Capture the cell that displays the provided text and extract its [X, Y] central coordinate. 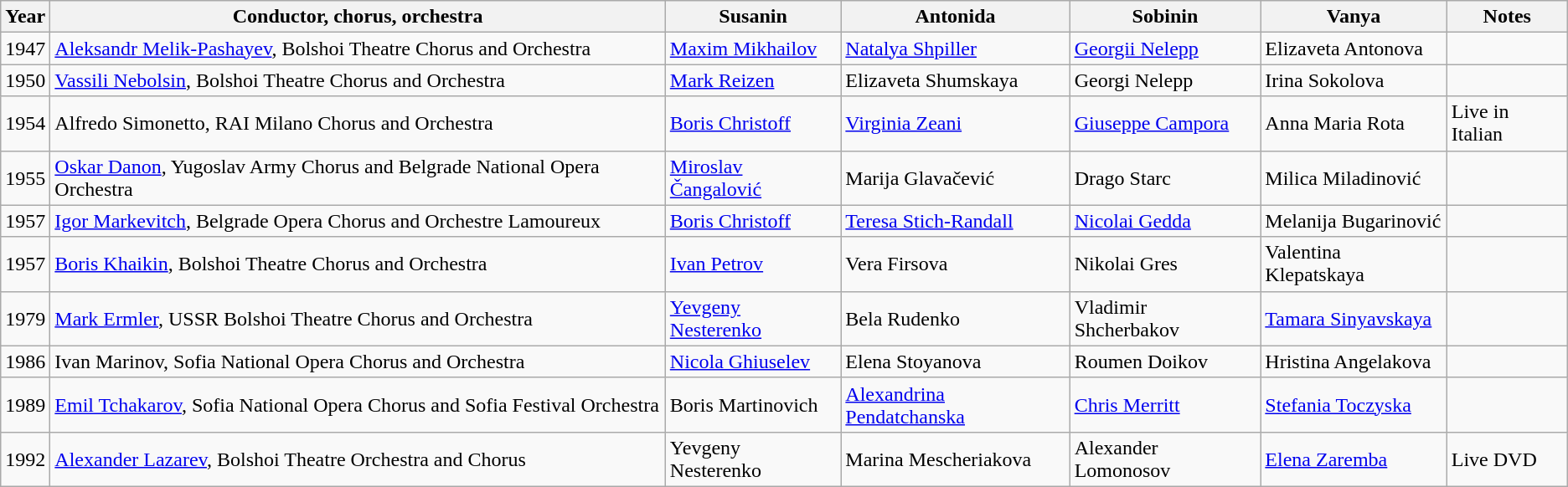
Valentina Klepatskaya [1354, 264]
Oskar Danon, Yugoslav Army Chorus and Belgrade National Opera Orchestra [358, 177]
Notes [1507, 17]
Marina Mescheriakova [955, 459]
Ivan Marinov, Sofia National Opera Chorus and Orchestra [358, 361]
Live in Italian [1507, 124]
Chris Merritt [1165, 405]
Boris Khaikin, Bolshoi Theatre Chorus and Orchestra [358, 264]
1979 [25, 318]
Drago Starc [1165, 177]
Year [25, 17]
Virginia Zeani [955, 124]
Susanin [753, 17]
Elizaveta Antonova [1354, 49]
Live DVD [1507, 459]
1955 [25, 177]
Melanija Bugarinović [1354, 221]
Vassili Nebolsin, Bolshoi Theatre Chorus and Orchestra [358, 80]
Emil Tchakarov, Sofia National Opera Chorus and Sofia Festival Orchestra [358, 405]
Miroslav Čangalović [753, 177]
Conductor, chorus, orchestra [358, 17]
Natalya Shpiller [955, 49]
Elena Stoyanova [955, 361]
Alfredo Simonetto, RAI Milano Chorus and Orchestra [358, 124]
Marija Glavačević [955, 177]
Nikolai Gres [1165, 264]
Igor Markevitch, Belgrade Opera Chorus and Orchestre Lamoureux [358, 221]
Tamara Sinyavskaya [1354, 318]
Aleksandr Melik-Pashayev, Bolshoi Theatre Chorus and Orchestra [358, 49]
Maxim Mikhailov [753, 49]
Stefania Toczyska [1354, 405]
Vera Firsova [955, 264]
Roumen Doikov [1165, 361]
1989 [25, 405]
Nicolai Gedda [1165, 221]
Alexander Lazarev, Bolshoi Theatre Orchestra and Chorus [358, 459]
Milica Miladinović [1354, 177]
Mark Reizen [753, 80]
Mark Ermler, USSR Bolshoi Theatre Chorus and Orchestra [358, 318]
1986 [25, 361]
Hristina Angelakova [1354, 361]
Vanya [1354, 17]
1954 [25, 124]
Bela Rudenko [955, 318]
Irina Sokolova [1354, 80]
Georgii Nelepp [1165, 49]
1947 [25, 49]
Vladimir Shcherbakov [1165, 318]
Boris Martinovich [753, 405]
Alexander Lomonosov [1165, 459]
Alexandrina Pendatchanska [955, 405]
1992 [25, 459]
Giuseppe Campora [1165, 124]
Ivan Petrov [753, 264]
Teresa Stich-Randall [955, 221]
Georgi Nelepp [1165, 80]
Elena Zaremba [1354, 459]
Elizaveta Shumskaya [955, 80]
Nicola Ghiuselev [753, 361]
Anna Maria Rota [1354, 124]
1950 [25, 80]
Antonida [955, 17]
Sobinin [1165, 17]
